From the cell containing the given text, extract its center point as (X, Y) coordinate. 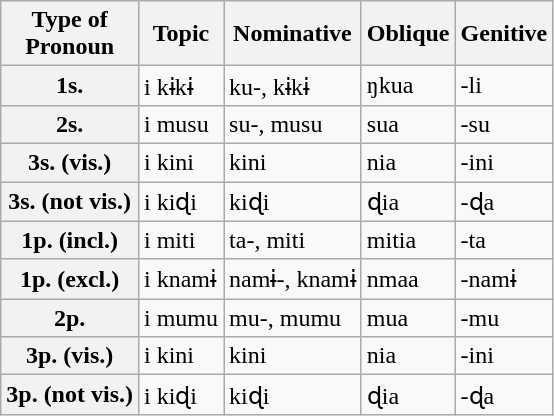
-namɨ (504, 279)
-mu (504, 318)
i mumu (180, 318)
sua (408, 124)
Type of Pronoun (70, 34)
mu-, mumu (293, 318)
3p. (not vis.) (70, 395)
ŋkua (408, 86)
namɨ-, knamɨ (293, 279)
3s. (not vis.) (70, 202)
-li (504, 86)
2p. (70, 318)
mua (408, 318)
-su (504, 124)
3s. (vis.) (70, 162)
Oblique (408, 34)
Genitive (504, 34)
-ta (504, 240)
1s. (70, 86)
ta-, miti (293, 240)
i musu (180, 124)
1p. (incl.) (70, 240)
nmaa (408, 279)
i knamɨ (180, 279)
1p. (excl.) (70, 279)
i kɨkɨ (180, 86)
su-, musu (293, 124)
Nominative (293, 34)
Topic (180, 34)
mitia (408, 240)
3p. (vis.) (70, 356)
i miti (180, 240)
ku-, kɨkɨ (293, 86)
2s. (70, 124)
